Capture the cell that displays the provided text and extract its [X, Y] central coordinate. 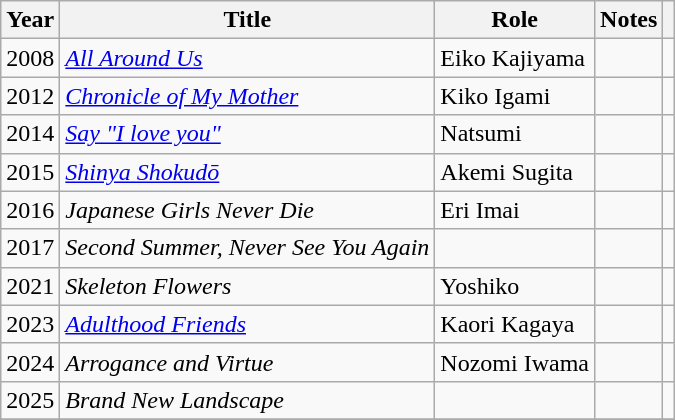
Eri Imai [515, 210]
Role [515, 20]
Year [30, 20]
Eiko Kajiyama [515, 58]
All Around Us [248, 58]
Notes [629, 20]
Japanese Girls Never Die [248, 210]
Title [248, 20]
Kiko Igami [515, 96]
Arrogance and Virtue [248, 362]
2008 [30, 58]
2017 [30, 248]
Kaori Kagaya [515, 324]
Shinya Shokudō [248, 172]
Adulthood Friends [248, 324]
2023 [30, 324]
2021 [30, 286]
Say "I love you" [248, 134]
Akemi Sugita [515, 172]
2025 [30, 400]
2014 [30, 134]
Natsumi [515, 134]
Chronicle of My Mother [248, 96]
Second Summer, Never See You Again [248, 248]
2015 [30, 172]
Yoshiko [515, 286]
2024 [30, 362]
Nozomi Iwama [515, 362]
2016 [30, 210]
Brand New Landscape [248, 400]
Skeleton Flowers [248, 286]
2012 [30, 96]
